Locate the cell with the specified text and output its [X, Y] center coordinate. 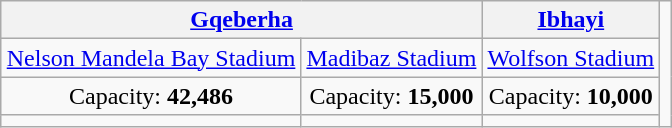
Gqeberha [242, 20]
Ibhayi [571, 20]
Nelson Mandela Bay Stadium [151, 58]
Wolfson Stadium [571, 58]
Capacity: 10,000 [571, 96]
Capacity: 15,000 [392, 96]
Capacity: 42,486 [151, 96]
Madibaz Stadium [392, 58]
